From the cell containing the given text, extract its center point as (x, y) coordinate. 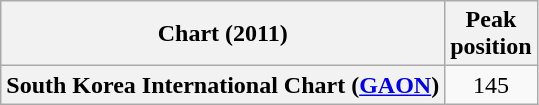
Peak position (491, 34)
South Korea International Chart (GAON) (223, 85)
145 (491, 85)
Chart (2011) (223, 34)
